Return the [X, Y] coordinate for the center point of the cell that contains the specified text.  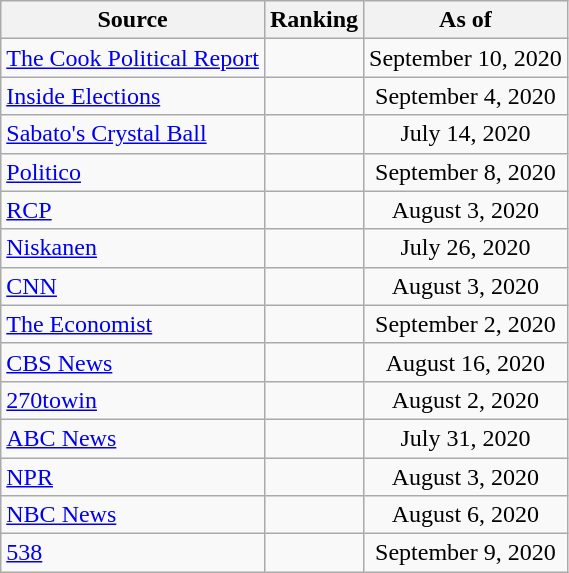
As of [466, 20]
September 8, 2020 [466, 172]
Sabato's Crystal Ball [133, 134]
August 2, 2020 [466, 400]
Politico [133, 172]
Ranking [314, 20]
Source [133, 20]
September 2, 2020 [466, 324]
270towin [133, 400]
The Economist [133, 324]
August 6, 2020 [466, 515]
CBS News [133, 362]
ABC News [133, 438]
CNN [133, 286]
Inside Elections [133, 96]
September 9, 2020 [466, 553]
July 31, 2020 [466, 438]
The Cook Political Report [133, 58]
September 4, 2020 [466, 96]
July 14, 2020 [466, 134]
RCP [133, 210]
Niskanen [133, 248]
July 26, 2020 [466, 248]
August 16, 2020 [466, 362]
NBC News [133, 515]
NPR [133, 477]
538 [133, 553]
September 10, 2020 [466, 58]
